Output the [x, y] coordinate of the center of the cell containing the given text.  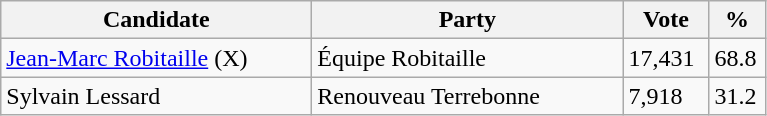
7,918 [666, 96]
Candidate [156, 20]
Renouveau Terrebonne [468, 96]
Vote [666, 20]
Équipe Robitaille [468, 58]
Jean-Marc Robitaille (X) [156, 58]
31.2 [737, 96]
17,431 [666, 58]
Party [468, 20]
68.8 [737, 58]
Sylvain Lessard [156, 96]
% [737, 20]
